Pinpoint the cell where the given text exists, returning its [X, Y] midpoint coordinate. 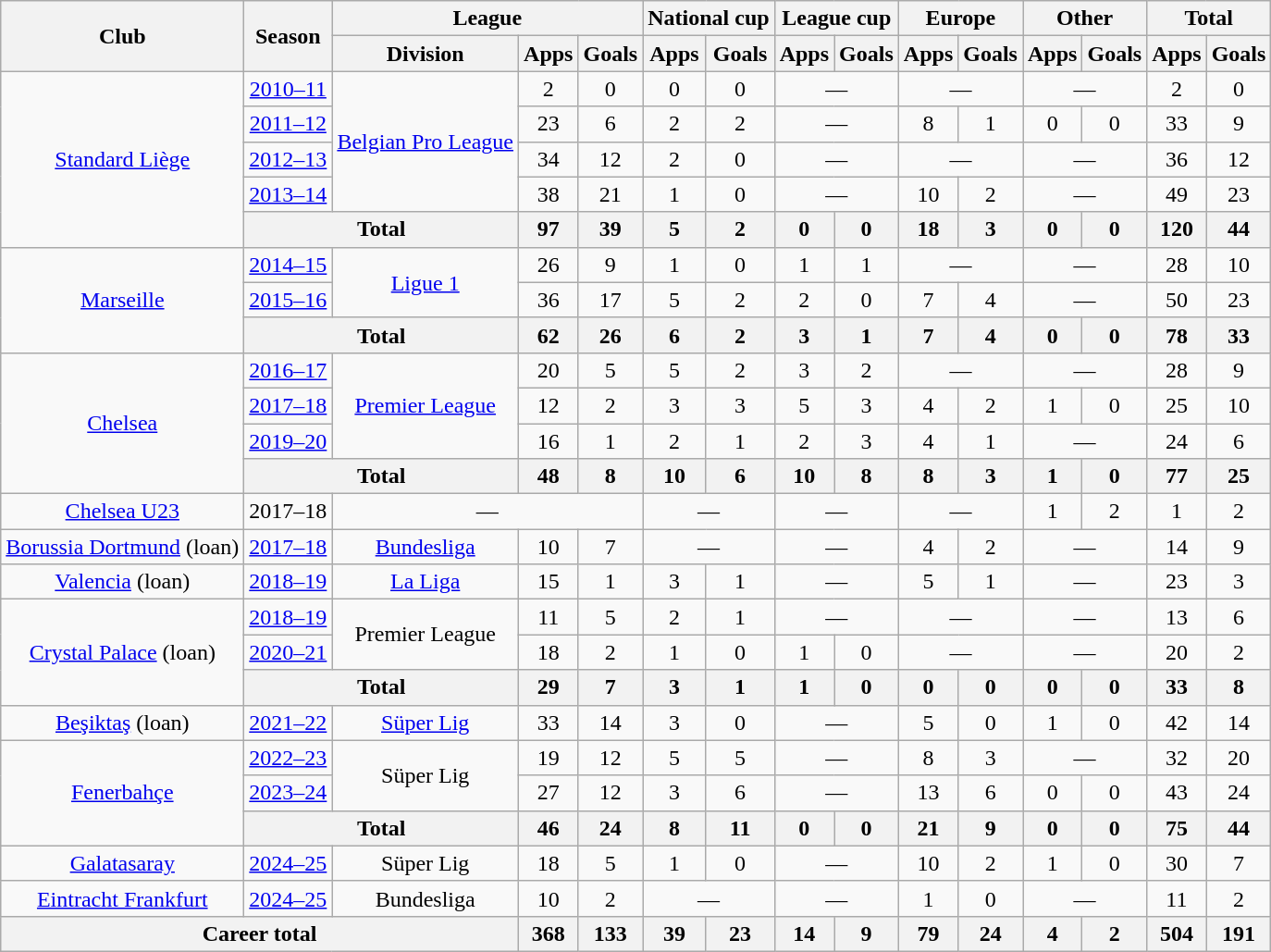
Fenerbahçe [122, 793]
19 [549, 758]
2011–12 [289, 124]
75 [1177, 828]
17 [611, 300]
15 [549, 582]
Marseille [122, 300]
46 [549, 828]
Standard Liège [122, 159]
Borussia Dortmund (loan) [122, 547]
2021–22 [289, 723]
49 [1177, 194]
120 [1177, 229]
43 [1177, 793]
League [487, 19]
2020–21 [289, 652]
16 [549, 441]
504 [1177, 933]
La Liga [426, 582]
30 [1177, 863]
Crystal Palace (loan) [122, 652]
2023–24 [289, 793]
79 [928, 933]
97 [549, 229]
2015–16 [289, 300]
Belgian Pro League [426, 142]
Galatasaray [122, 863]
368 [549, 933]
Other [1085, 19]
2019–20 [289, 441]
2013–14 [289, 194]
62 [549, 335]
2014–15 [289, 265]
50 [1177, 300]
Europe [960, 19]
Ligue 1 [426, 282]
Club [122, 36]
78 [1177, 335]
Division [426, 54]
48 [549, 476]
77 [1177, 476]
38 [549, 194]
Beşiktaş (loan) [122, 723]
29 [549, 687]
League cup [836, 19]
National cup [709, 19]
Eintracht Frankfurt [122, 898]
Chelsea U23 [122, 512]
27 [549, 793]
Season [289, 36]
2022–23 [289, 758]
42 [1177, 723]
Chelsea [122, 423]
32 [1177, 758]
2016–17 [289, 370]
2012–13 [289, 159]
133 [611, 933]
Career total [260, 933]
191 [1239, 933]
Valencia (loan) [122, 582]
34 [549, 159]
2010–11 [289, 89]
